Provide the (x, y) coordinate of the cell's center where the given text is located.  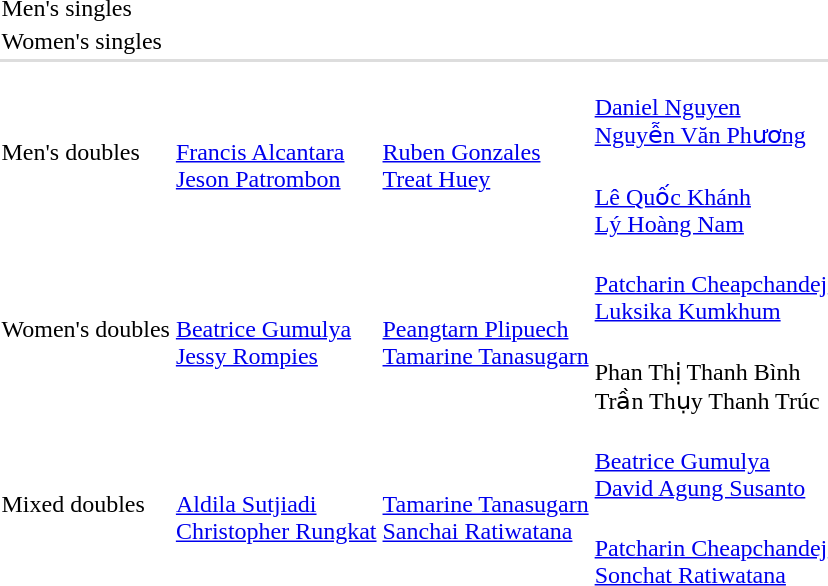
Men's doubles (86, 152)
Francis AlcantaraJeson Patrombon (276, 152)
Peangtarn PlipuechTamarine Tanasugarn (486, 329)
Women's singles (86, 41)
Ruben GonzalesTreat Huey (486, 152)
Women's doubles (86, 329)
Beatrice GumulyaJessy Rompies (276, 329)
